Pinpoint the cell where the given text exists, returning its (x, y) midpoint coordinate. 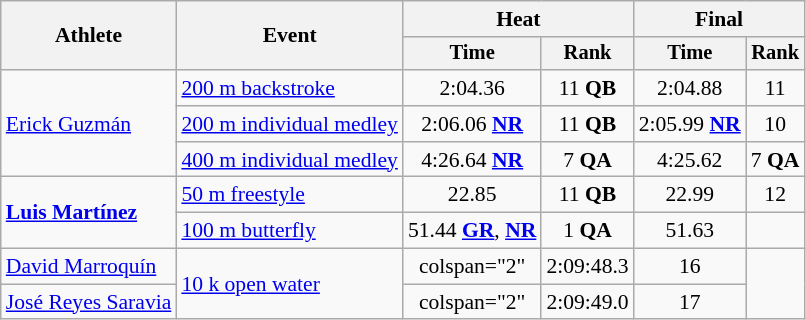
David Marroquín (89, 267)
Erick Guzmán (89, 124)
2:09:49.0 (587, 302)
50 m freestyle (290, 195)
2:04.88 (690, 88)
José Reyes Saravia (89, 302)
4:26.64 NR (472, 160)
Athlete (89, 36)
Heat (518, 19)
22.85 (472, 195)
2:06.06 NR (472, 124)
12 (776, 195)
51.63 (690, 231)
Luis Martínez (89, 212)
51.44 GR, NR (472, 231)
200 m backstroke (290, 88)
17 (690, 302)
Final (720, 19)
1 QA (587, 231)
100 m butterfly (290, 231)
400 m individual medley (290, 160)
4:25.62 (690, 160)
16 (690, 267)
Event (290, 36)
200 m individual medley (290, 124)
10 k open water (290, 284)
2:09:48.3 (587, 267)
2:04.36 (472, 88)
11 (776, 88)
2:05.99 NR (690, 124)
22.99 (690, 195)
10 (776, 124)
